Search for the cell housing the specified text and yield its [X, Y] center coordinate. 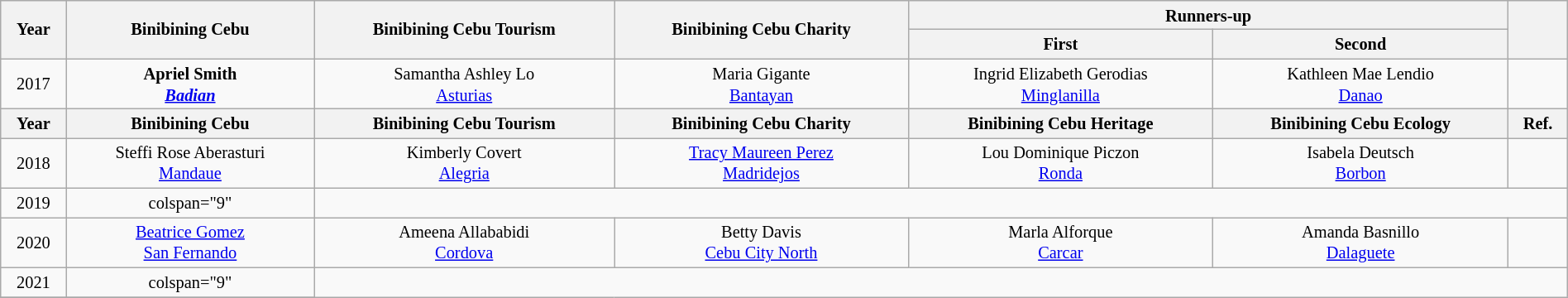
Tracy Maureen Perez Madridejos [762, 162]
Second [1360, 45]
First [1060, 45]
Ingrid Elizabeth Gerodias Minglanilla [1060, 84]
Binibining Cebu Ecology [1360, 123]
Maria Gigante Bantayan [762, 84]
Kathleen Mae Lendio Danao [1360, 84]
Steffi Rose Aberasturi Mandaue [190, 162]
2020 [33, 242]
2017 [33, 84]
Kimberly Covert Alegria [465, 162]
Apriel Smith Badian [190, 84]
Lou Dominique Piczon Ronda [1060, 162]
Binibining Cebu Heritage [1060, 123]
Samantha Ashley Lo Asturias [465, 84]
Marla Alforque Carcar [1060, 242]
Ref. [1538, 123]
Beatrice Gomez San Fernando [190, 242]
Runners-up [1208, 15]
Isabela Deutsch Borbon [1360, 162]
2018 [33, 162]
Amanda Basnillo Dalaguete [1360, 242]
2021 [33, 281]
Ameena Allababidi Cordova [465, 242]
2019 [33, 202]
Betty Davis Cebu City North [762, 242]
